Find where the given text appears and provide that cell's center as [X, Y] coordinate. 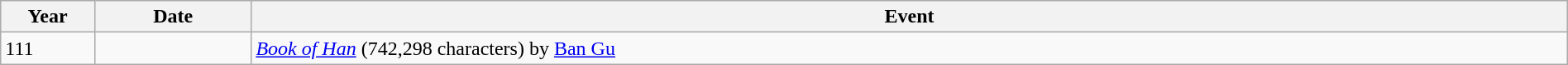
Event [910, 17]
Date [172, 17]
Year [48, 17]
111 [48, 48]
Book of Han (742,298 characters) by Ban Gu [910, 48]
